From the cell containing the given text, extract its center point as (x, y) coordinate. 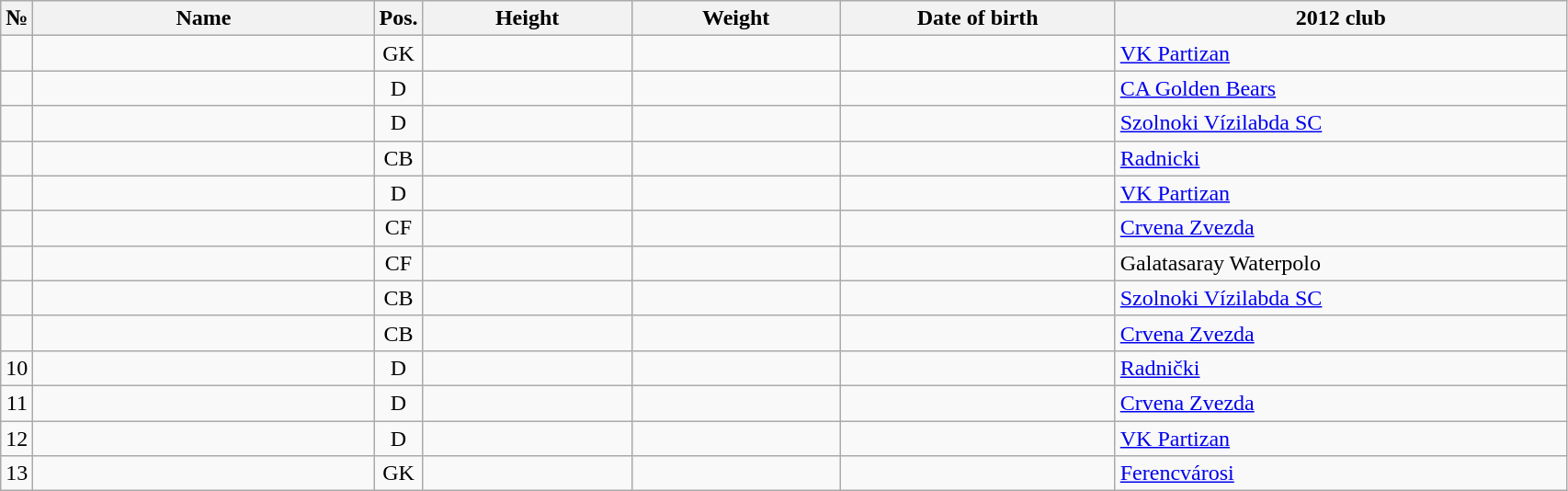
10 (17, 368)
Radnicki (1340, 158)
Weight (735, 18)
Name (204, 18)
13 (17, 474)
2012 club (1340, 18)
Ferencvárosi (1340, 474)
№ (17, 18)
12 (17, 439)
Radnički (1340, 368)
Height (528, 18)
Galatasaray Waterpolo (1340, 263)
Pos. (399, 18)
11 (17, 403)
CA Golden Bears (1340, 88)
Date of birth (978, 18)
